Detect which cell encompasses the target text, then output its (x, y) center coordinate. 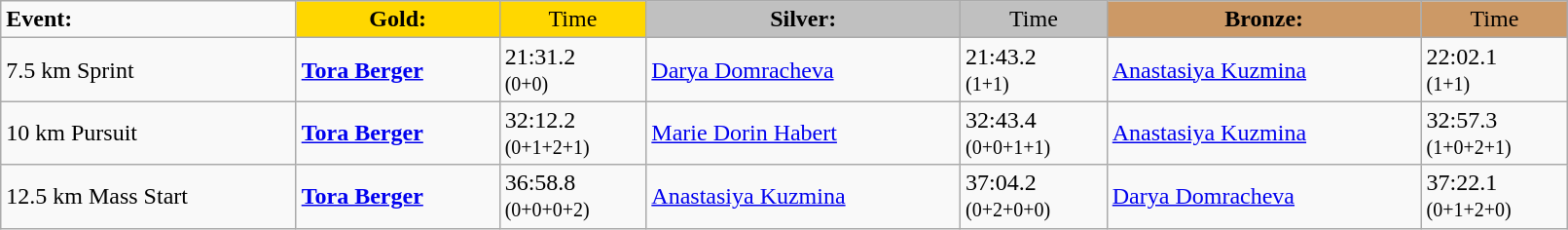
32:12.2(0+1+2+1) (572, 133)
10 km Pursuit (148, 133)
21:31.2(0+0) (572, 70)
32:57.3(1+0+2+1) (1495, 133)
Event: (148, 19)
37:22.1(0+1+2+0) (1495, 197)
37:04.2(0+2+0+0) (1034, 197)
12.5 km Mass Start (148, 197)
7.5 km Sprint (148, 70)
Bronze: (1263, 19)
Gold: (397, 19)
Marie Dorin Habert (804, 133)
21:43.2(1+1) (1034, 70)
32:43.4(0+0+1+1) (1034, 133)
22:02.1(1+1) (1495, 70)
Silver: (804, 19)
36:58.8(0+0+0+2) (572, 197)
